Find where the given text appears and provide that cell's center as [X, Y] coordinate. 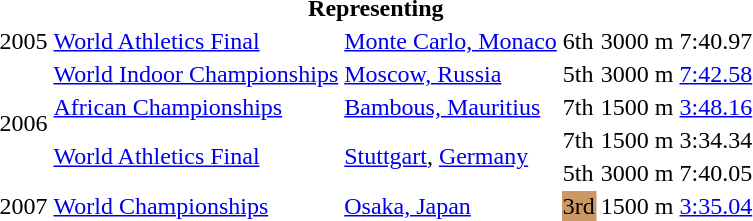
Moscow, Russia [451, 74]
Bambous, Mauritius [451, 107]
Osaka, Japan [451, 206]
World Championships [196, 206]
3rd [578, 206]
African Championships [196, 107]
World Indoor Championships [196, 74]
Stuttgart, Germany [451, 156]
6th [578, 41]
Monte Carlo, Monaco [451, 41]
